Locate the cell with the specified text and output its (X, Y) center coordinate. 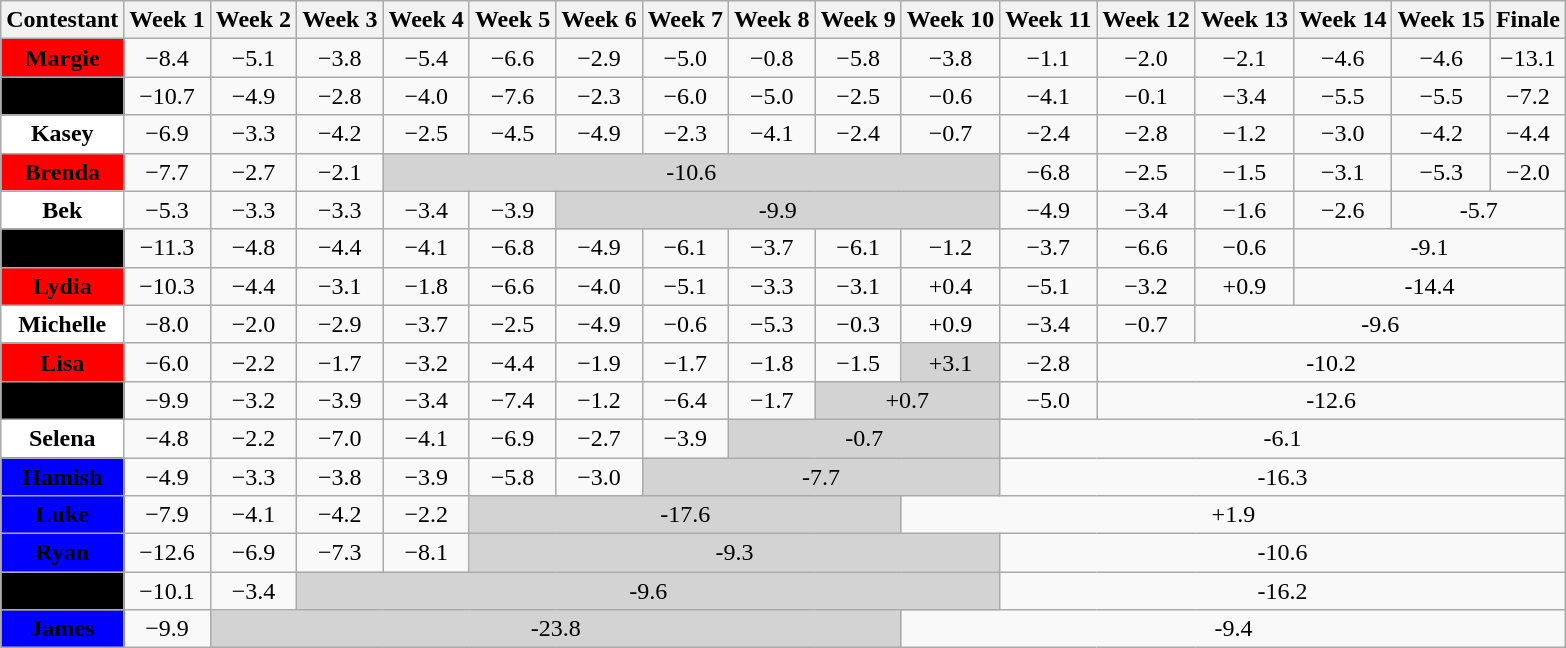
−7.7 (167, 172)
Ryan (62, 553)
−7.4 (512, 400)
-9.4 (1233, 629)
Lisa (62, 362)
James (62, 629)
+3.1 (950, 362)
Week 5 (512, 20)
+1.9 (1233, 515)
-0.7 (864, 438)
Week 14 (1343, 20)
Week 6 (599, 20)
−6.4 (685, 400)
−0.1 (1146, 96)
−1.1 (1048, 58)
Week 12 (1146, 20)
−7.2 (1528, 96)
Week 4 (426, 20)
Shane (62, 591)
−2.6 (1343, 210)
-12.6 (1332, 400)
−11.3 (167, 248)
−7.0 (340, 438)
Week 1 (167, 20)
Week 11 (1048, 20)
-9.1 (1430, 248)
-6.1 (1283, 438)
−7.9 (167, 515)
-9.3 (734, 553)
−8.0 (167, 324)
Graham (62, 248)
Kasey (62, 134)
−0.8 (772, 58)
Week 8 (772, 20)
-9.9 (778, 210)
-16.2 (1283, 591)
-14.4 (1430, 286)
Luke (62, 515)
−8.4 (167, 58)
Alex (62, 96)
−10.7 (167, 96)
Selena (62, 438)
-23.8 (556, 629)
Week 9 (858, 20)
Finale (1528, 20)
-5.7 (1478, 210)
Michelle (62, 324)
-16.3 (1283, 477)
−1.6 (1244, 210)
Week 13 (1244, 20)
Simon (62, 400)
−8.1 (426, 553)
−1.9 (599, 362)
+0.7 (908, 400)
-7.7 (821, 477)
Week 10 (950, 20)
−7.3 (340, 553)
Bek (62, 210)
Hamish (62, 477)
−5.4 (426, 58)
Week 7 (685, 20)
−7.6 (512, 96)
Margie (62, 58)
Lydia (62, 286)
Week 15 (1441, 20)
Brenda (62, 172)
−0.3 (858, 324)
Week 3 (340, 20)
−10.3 (167, 286)
Week 2 (253, 20)
−4.5 (512, 134)
Contestant (62, 20)
-17.6 (685, 515)
-10.2 (1332, 362)
−13.1 (1528, 58)
−12.6 (167, 553)
−10.1 (167, 591)
+0.4 (950, 286)
